Return the (x, y) coordinate for the center point of the cell that contains the specified text.  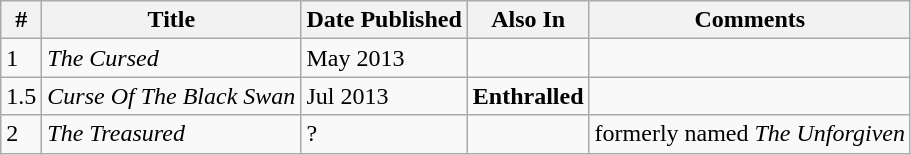
The Cursed (172, 58)
Title (172, 20)
May 2013 (384, 58)
Enthralled (528, 96)
? (384, 134)
formerly named The Unforgiven (750, 134)
# (22, 20)
Jul 2013 (384, 96)
The Treasured (172, 134)
1.5 (22, 96)
1 (22, 58)
2 (22, 134)
Comments (750, 20)
Curse Of The Black Swan (172, 96)
Also In (528, 20)
Date Published (384, 20)
